Output the (x, y) coordinate of the center of the cell containing the given text.  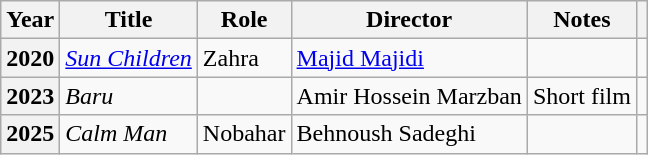
Year (30, 20)
Sun Children (129, 58)
Majid Majidi (409, 58)
Director (409, 20)
Nobahar (244, 134)
Role (244, 20)
2025 (30, 134)
Short film (582, 96)
Behnoush Sadeghi (409, 134)
Title (129, 20)
Zahra (244, 58)
Notes (582, 20)
Calm Man (129, 134)
2020 (30, 58)
2023 (30, 96)
Baru (129, 96)
Amir Hossein Marzban (409, 96)
